For the text-containing cell, return its midpoint in [X, Y] coordinate format. 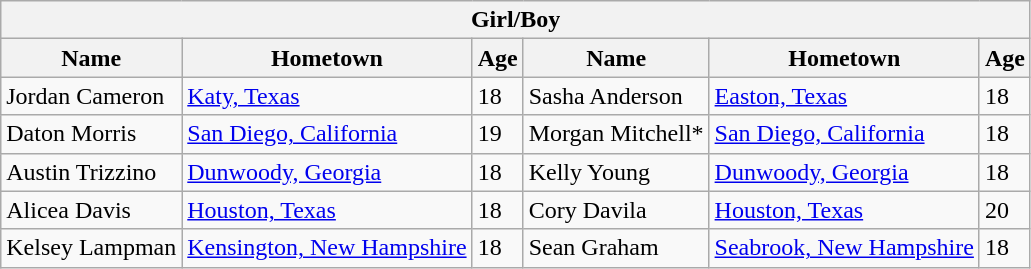
20 [1004, 210]
Morgan Mitchell* [616, 134]
Seabrook, New Hampshire [844, 248]
19 [498, 134]
Alicea Davis [92, 210]
Easton, Texas [844, 96]
Cory Davila [616, 210]
Austin Trizzino [92, 172]
Kelsey Lampman [92, 248]
Jordan Cameron [92, 96]
Girl/Boy [516, 20]
Sean Graham [616, 248]
Kelly Young [616, 172]
Katy, Texas [327, 96]
Kensington, New Hampshire [327, 248]
Daton Morris [92, 134]
Sasha Anderson [616, 96]
